From the cell containing the given text, extract its center point as [X, Y] coordinate. 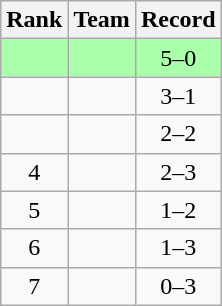
4 [34, 172]
2–3 [178, 172]
7 [34, 286]
Record [178, 20]
3–1 [178, 96]
Team [102, 20]
1–2 [178, 210]
5 [34, 210]
1–3 [178, 248]
6 [34, 248]
5–0 [178, 58]
Rank [34, 20]
2–2 [178, 134]
0–3 [178, 286]
